Scan for the cell matching the given text and deliver its [x, y] coordinate at center. 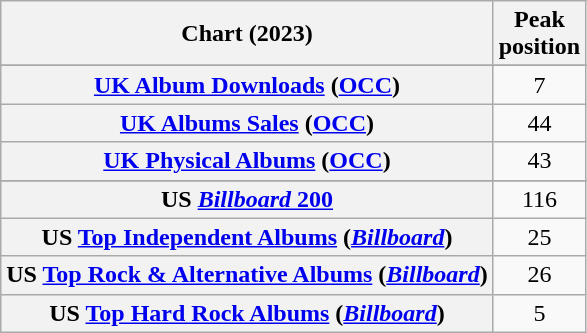
43 [539, 161]
Peakposition [539, 34]
UK Physical Albums (OCC) [247, 161]
UK Albums Sales (OCC) [247, 123]
US Top Independent Albums (Billboard) [247, 237]
UK Album Downloads (OCC) [247, 85]
116 [539, 199]
US Billboard 200 [247, 199]
25 [539, 237]
26 [539, 275]
Chart (2023) [247, 34]
US Top Hard Rock Albums (Billboard) [247, 313]
5 [539, 313]
44 [539, 123]
7 [539, 85]
US Top Rock & Alternative Albums (Billboard) [247, 275]
